Search for the cell housing the specified text and yield its (X, Y) center coordinate. 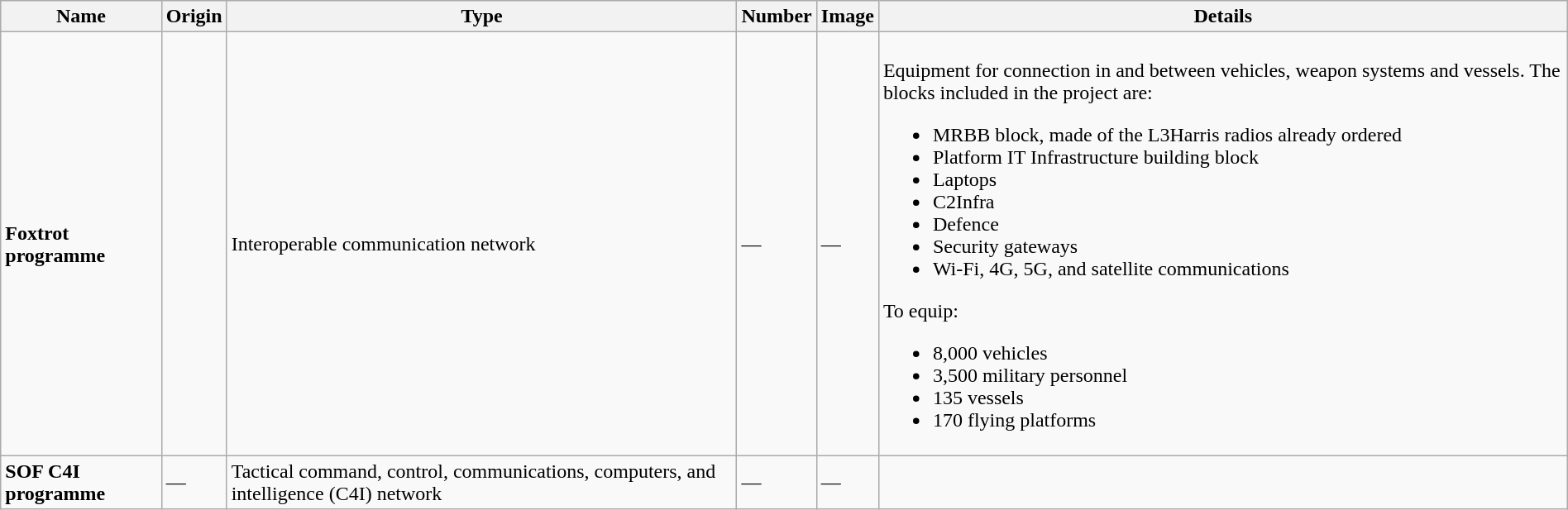
Type (481, 17)
Tactical command, control, communications, computers, and intelligence (C4I) network (481, 483)
Details (1222, 17)
Interoperable communication network (481, 244)
Foxtrot programme (81, 244)
SOF C4I programme (81, 483)
Image (847, 17)
Name (81, 17)
Number (777, 17)
Origin (194, 17)
